Detect which cell encompasses the target text, then output its [X, Y] center coordinate. 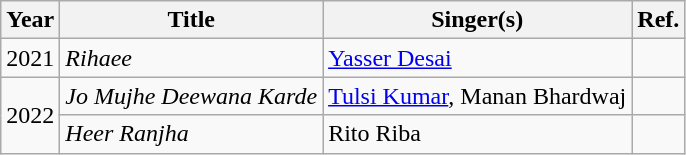
Heer Ranjha [192, 134]
Year [30, 20]
Rihaee [192, 58]
Yasser Desai [478, 58]
Rito Riba [478, 134]
Title [192, 20]
2021 [30, 58]
Tulsi Kumar, Manan Bhardwaj [478, 96]
2022 [30, 115]
Jo Mujhe Deewana Karde [192, 96]
Singer(s) [478, 20]
Ref. [658, 20]
